Search for the cell housing the specified text and yield its [x, y] center coordinate. 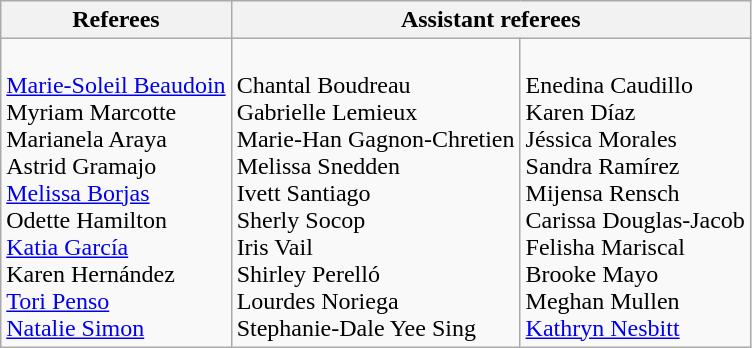
Assistant referees [490, 20]
Referees [116, 20]
